Pinpoint the cell where the given text exists, returning its [x, y] midpoint coordinate. 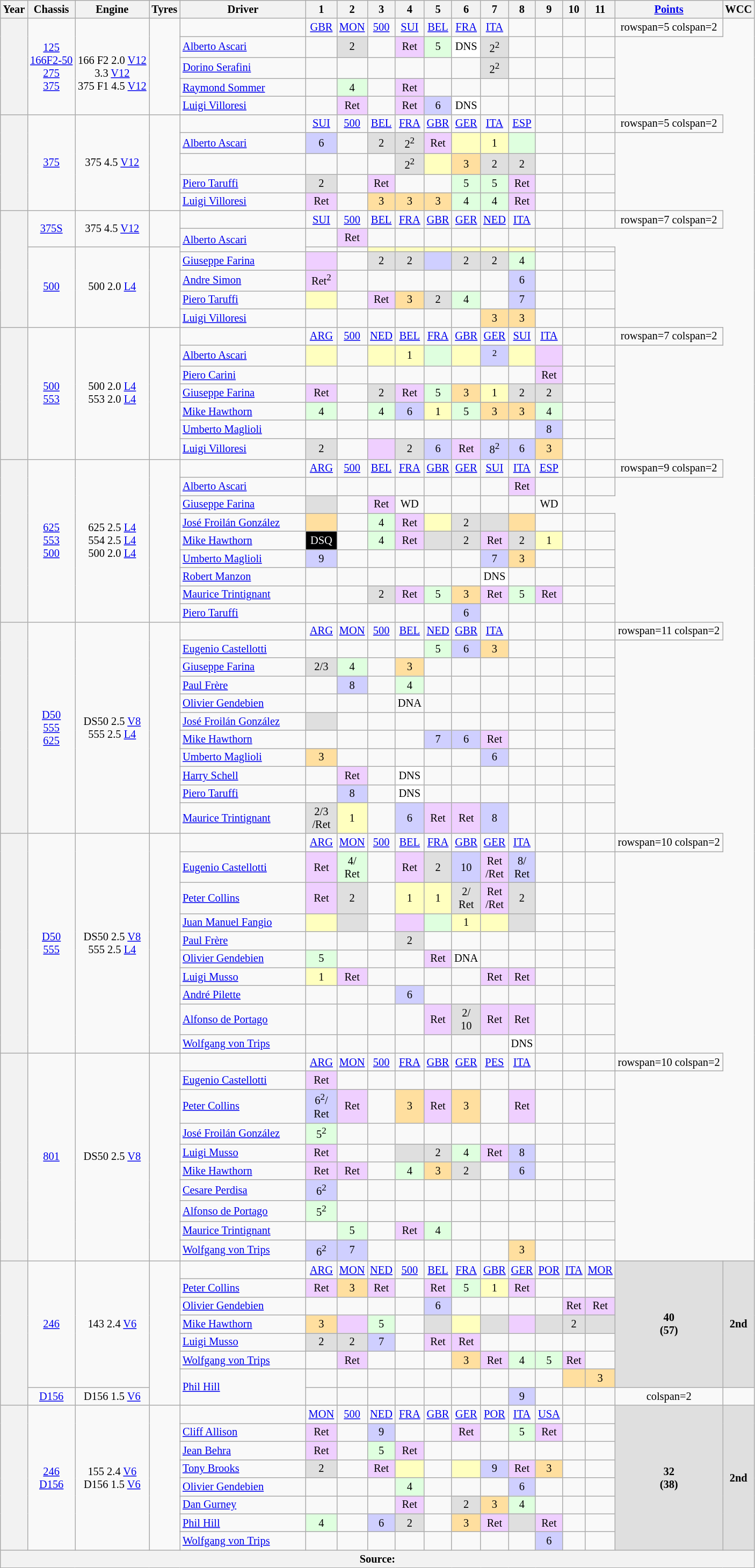
USA [549, 1414]
DS50 2.5 V8 [112, 1157]
André Pilette [243, 995]
2/3/Ret [321, 818]
Ret2 [321, 280]
Chassis [52, 9]
Piero Carini [243, 375]
Driver [243, 9]
11 [600, 9]
500 2.0 L4553 2.0 L4 [112, 393]
Cliff Allison [243, 1432]
Tyres [165, 9]
625 2.5 L4554 2.5 L4500 2.0 L4 [112, 540]
DSQ [321, 540]
Dan Gurney [243, 1505]
801 [52, 1157]
2/Ret [466, 898]
8/Ret [522, 867]
Robert Manzon [243, 577]
155 2.4 V6D156 1.5 V6 [112, 1478]
Harry Schell [243, 775]
D50555 [52, 943]
4/Ret [352, 867]
375S [52, 229]
375 [52, 162]
Source: [378, 1559]
Raymond Sommer [243, 88]
MOR [600, 1270]
625553500 [52, 540]
WCC [739, 9]
Engine [112, 9]
246 [52, 1324]
62/Ret [321, 1106]
500553 [52, 393]
Points [669, 9]
143 2.4 V6 [112, 1324]
Andre Simon [243, 280]
40(57) [669, 1324]
PES [495, 1062]
Tony Brooks [243, 1469]
32(38) [669, 1478]
D156 [52, 1396]
D156 1.5 V6 [112, 1396]
Cesare Perdisa [243, 1190]
D50555625 [52, 728]
246D156 [52, 1478]
Dorino Serafini [243, 68]
colspan=2 [669, 1396]
125166F2-50275375 [52, 67]
rowspan=11 colspan=2 [669, 631]
2/3 [321, 667]
166 F2 2.0 V123.3 V12375 F1 4.5 V12 [112, 67]
rowspan=9 colspan=2 [669, 468]
500 2.0 L4 [112, 287]
Year [14, 9]
Juan Manuel Fangio [243, 923]
82 [495, 449]
Jean Behra [243, 1450]
2/10 [466, 1019]
